Extract the [x, y] coordinate from the center of the cell holding the provided text.  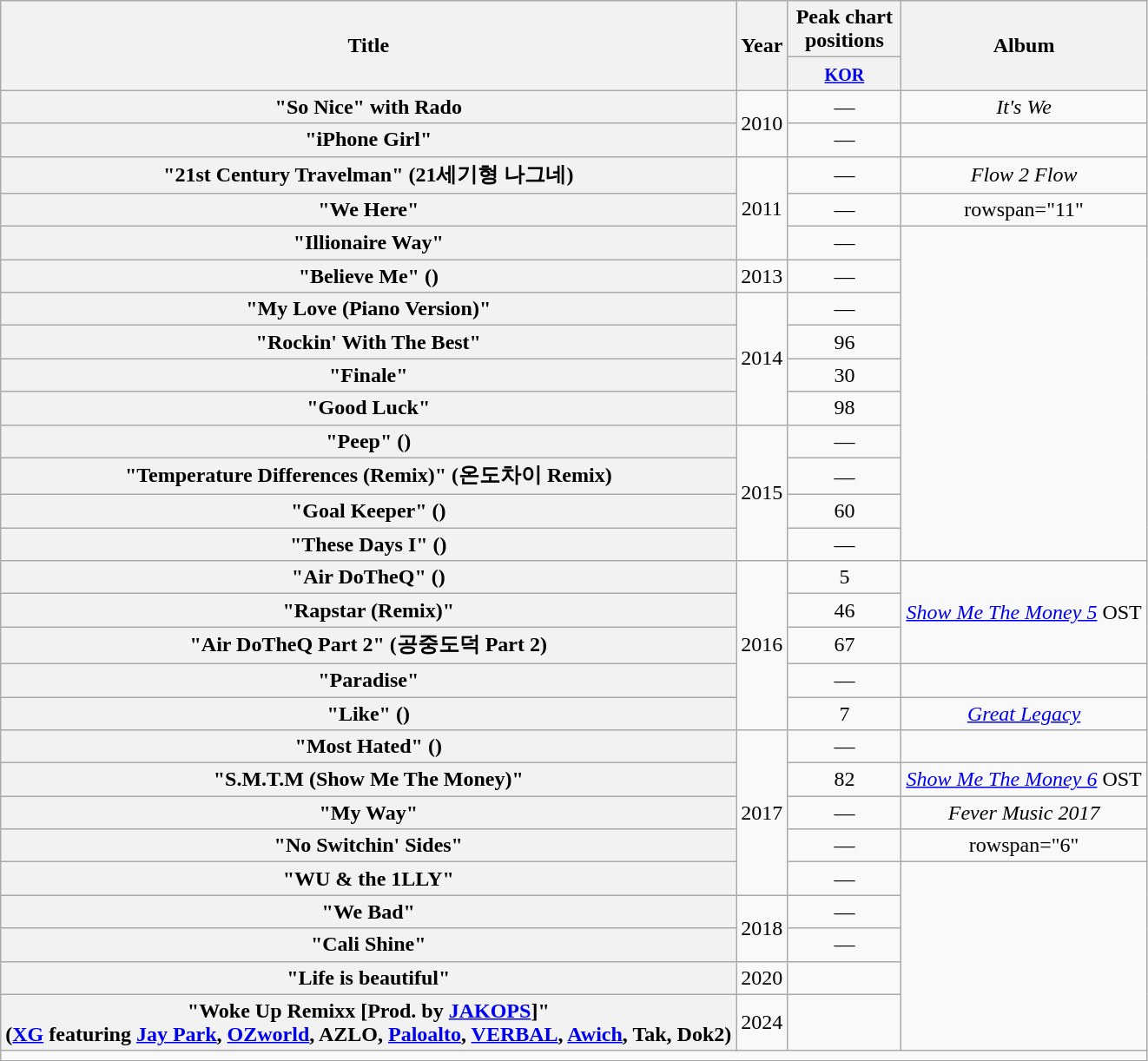
"Good Luck" [368, 408]
Year [762, 45]
KOR [844, 74]
2024 [762, 1023]
It's We [1024, 107]
Show Me The Money 5 OST [1024, 613]
"iPhone Girl" [368, 140]
"Woke Up Remixx [Prod. by JAKOPS]"(XG featuring Jay Park, OZworld, AZLO, Paloalto, VERBAL, Awich, Tak, Dok2) [368, 1023]
82 [844, 780]
2011 [762, 208]
30 [844, 375]
"We Here" [368, 210]
"Air DoTheQ" () [368, 577]
"These Days I" () [368, 544]
rowspan="11" [1024, 210]
Show Me The Money 6 OST [1024, 780]
"Goal Keeper" () [368, 511]
"Rockin' With The Best" [368, 342]
Album [1024, 45]
98 [844, 408]
46 [844, 610]
2020 [762, 978]
"Believe Me" () [368, 276]
2017 [762, 813]
2015 [762, 493]
"Like" () [368, 713]
67 [844, 646]
"Paradise" [368, 680]
2018 [762, 928]
2014 [762, 359]
"Temperature Differences (Remix)" (온도차이 Remix) [368, 476]
2010 [762, 123]
"No Switchin' Sides" [368, 846]
60 [844, 511]
"Finale" [368, 375]
"WU & the 1LLY" [368, 879]
rowspan="6" [1024, 846]
"Cali Shine" [368, 945]
"Illionaire Way" [368, 243]
Great Legacy [1024, 713]
"S.M.T.M (Show Me The Money)" [368, 780]
"We Bad" [368, 912]
"Life is beautiful" [368, 978]
Peak chart positions [844, 30]
Flow 2 Flow [1024, 175]
"So Nice" with Rado [368, 107]
Title [368, 45]
Fever Music 2017 [1024, 813]
2013 [762, 276]
"My Way" [368, 813]
"My Love (Piano Version)" [368, 309]
2016 [762, 646]
"Peep" () [368, 441]
"Rapstar (Remix)" [368, 610]
96 [844, 342]
7 [844, 713]
5 [844, 577]
"21st Century Travelman" (21세기형 나그네) [368, 175]
"Air DoTheQ Part 2" (공중도덕 Part 2) [368, 646]
"Most Hated" () [368, 747]
